Return the [x, y] coordinate for the center point of the cell that contains the specified text.  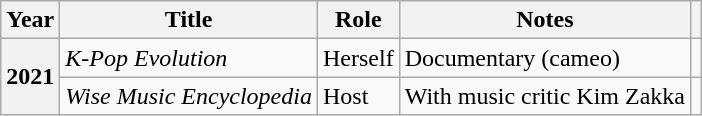
Host [358, 96]
Herself [358, 58]
Notes [544, 20]
With music critic Kim Zakka [544, 96]
Documentary (cameo) [544, 58]
K-Pop Evolution [189, 58]
2021 [30, 77]
Wise Music Encyclopedia [189, 96]
Title [189, 20]
Year [30, 20]
Role [358, 20]
